Capture the cell that displays the provided text and extract its [x, y] central coordinate. 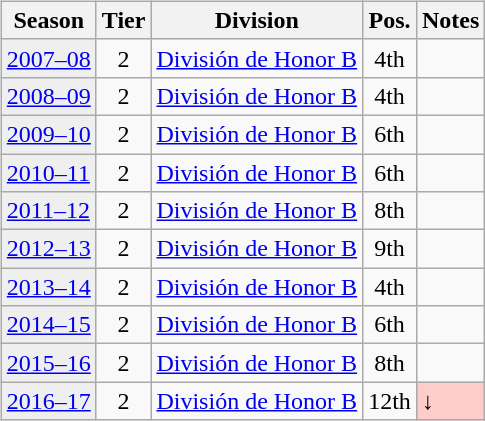
12th [390, 401]
↓ [450, 401]
Tier [124, 20]
2008–09 [48, 96]
2014–15 [48, 325]
Pos. [390, 20]
2015–16 [48, 363]
2012–13 [48, 249]
2009–10 [48, 134]
Notes [450, 20]
2013–14 [48, 287]
2011–12 [48, 211]
Season [48, 20]
Division [257, 20]
9th [390, 249]
2007–08 [48, 58]
2010–11 [48, 173]
2016–17 [48, 401]
